Scan for the cell matching the given text and deliver its (X, Y) coordinate at center. 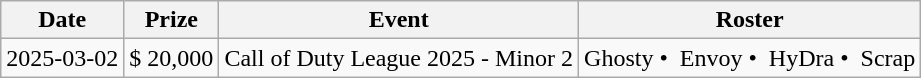
Event (399, 20)
$ 20,000 (172, 58)
2025-03-02 (62, 58)
Call of Duty League 2025 - Minor 2 (399, 58)
Ghosty • Envoy • HyDra • Scrap (750, 58)
Date (62, 20)
Roster (750, 20)
Prize (172, 20)
